Provide the (X, Y) coordinate of the cell's center where the given text is located.  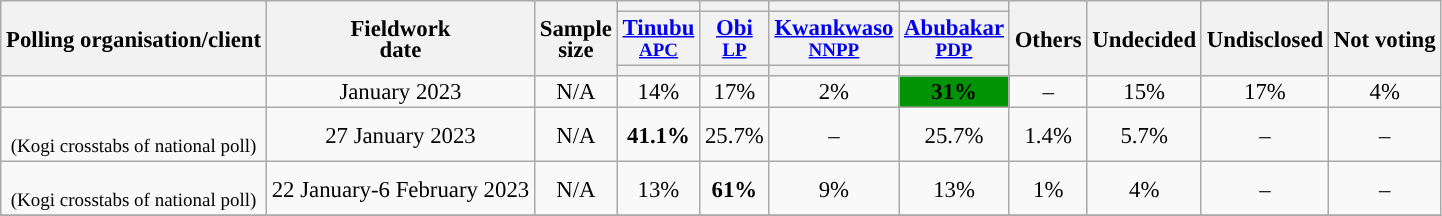
Samplesize (576, 38)
5.7% (1144, 135)
ObiLP (734, 39)
31% (954, 92)
9% (834, 189)
14% (658, 92)
27 January 2023 (400, 135)
15% (1144, 92)
1% (1048, 189)
January 2023 (400, 92)
KwankwasoNNPP (834, 39)
Polling organisation/client (134, 38)
1.4% (1048, 135)
Fieldworkdate (400, 38)
41.1% (658, 135)
61% (734, 189)
22 January-6 February 2023 (400, 189)
2% (834, 92)
TinubuAPC (658, 39)
Others (1048, 38)
Undecided (1144, 38)
Undisclosed (1264, 38)
Not voting (1384, 38)
AbubakarPDP (954, 39)
